Return the (X, Y) coordinate for the center point of the cell that contains the specified text.  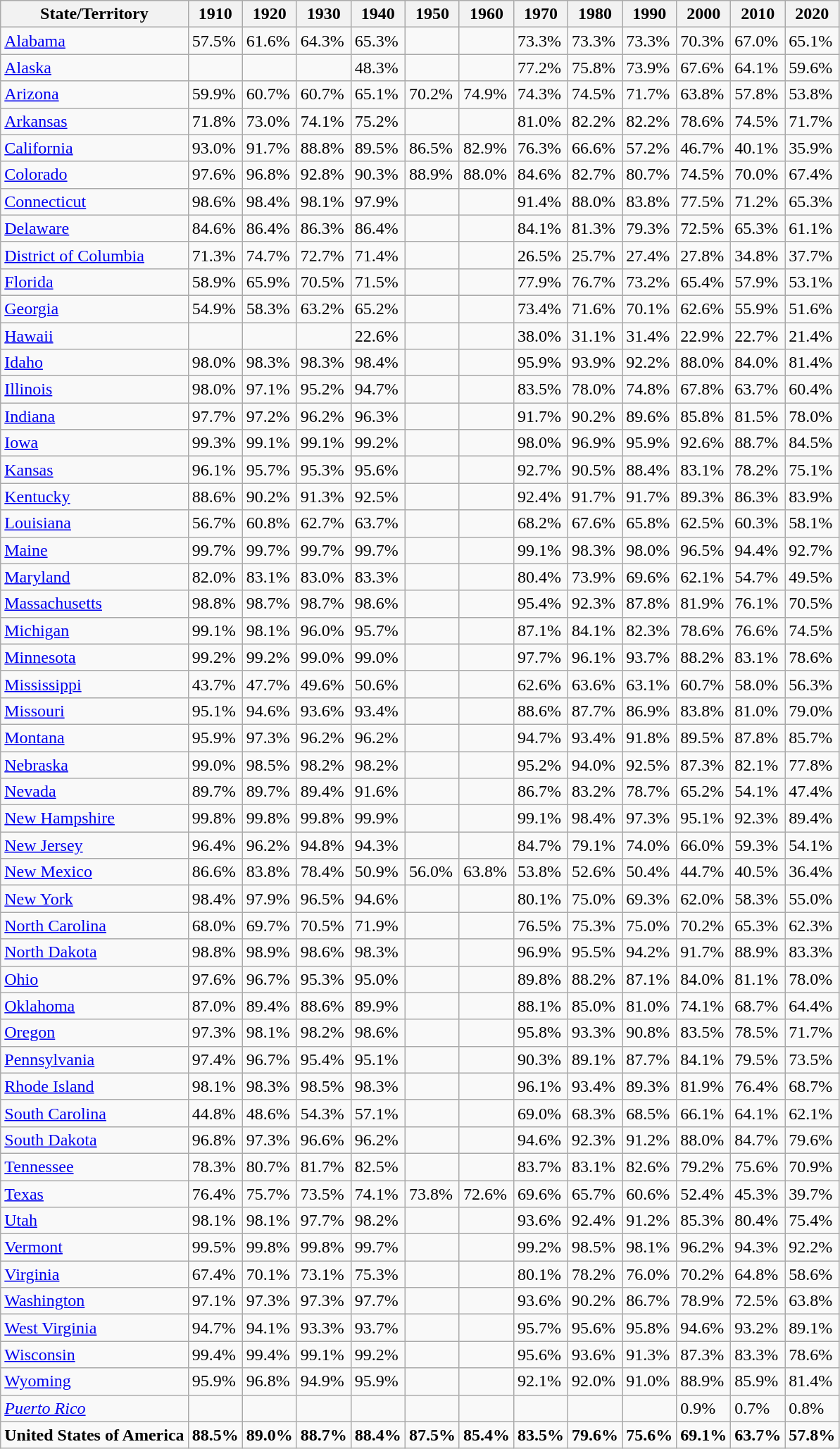
57.5% (215, 41)
92.0% (596, 1381)
Missouri (94, 711)
58.1% (813, 523)
74.9% (486, 94)
66.0% (704, 845)
38.0% (541, 336)
73.1% (324, 1274)
98.9% (269, 952)
22.6% (377, 336)
Nevada (94, 792)
96.3% (377, 416)
79.5% (758, 1059)
68.0% (215, 926)
55.9% (758, 309)
88.8% (324, 148)
92.6% (704, 443)
Maryland (94, 577)
71.8% (215, 121)
South Dakota (94, 1140)
91.8% (649, 738)
60.3% (758, 523)
Oregon (94, 1033)
94.2% (649, 952)
61.1% (813, 228)
78.5% (758, 1033)
69.0% (541, 1113)
52.4% (704, 1194)
91.6% (377, 792)
75.1% (813, 470)
99.9% (377, 819)
59.9% (215, 94)
96.6% (324, 1140)
New York (94, 899)
75.2% (377, 121)
67.8% (704, 390)
89.9% (377, 1006)
81.7% (324, 1167)
81.3% (596, 228)
62.0% (704, 899)
50.9% (377, 872)
Puerto Rico (94, 1408)
82.1% (758, 764)
90.5% (596, 470)
Ohio (94, 979)
64.4% (813, 1006)
31.1% (596, 336)
73.4% (541, 309)
74.3% (541, 94)
22.9% (704, 336)
93.9% (596, 363)
California (94, 148)
77.9% (541, 282)
82.5% (377, 1167)
70.9% (813, 1167)
1950 (432, 14)
Delaware (94, 228)
District of Columbia (94, 255)
85.0% (596, 1006)
Illinois (94, 390)
New Mexico (94, 872)
60.6% (649, 1194)
62.5% (704, 523)
67.0% (758, 41)
89.8% (541, 979)
69.1% (704, 1435)
78.4% (324, 872)
88.5% (215, 1435)
25.7% (596, 255)
87.5% (432, 1435)
64.3% (324, 41)
1910 (215, 14)
27.4% (649, 255)
Minnesota (94, 657)
75.7% (269, 1194)
Rhode Island (94, 1086)
48.6% (269, 1113)
Wisconsin (94, 1355)
70.0% (758, 175)
96.0% (324, 630)
Washington (94, 1301)
76.0% (649, 1274)
44.7% (704, 872)
87.0% (215, 1006)
57.2% (649, 148)
66.6% (596, 148)
76.1% (758, 604)
62.3% (813, 926)
99.5% (215, 1248)
37.7% (813, 255)
Kentucky (94, 497)
54.3% (324, 1113)
61.6% (269, 41)
77.8% (813, 764)
51.6% (813, 309)
72.6% (486, 1194)
94.8% (324, 845)
Michigan (94, 630)
81.5% (758, 416)
81.1% (758, 979)
Colorado (94, 175)
26.5% (541, 255)
91.0% (649, 1381)
89.0% (269, 1435)
Tennessee (94, 1167)
Alabama (94, 41)
60.8% (269, 523)
34.8% (758, 255)
82.7% (596, 175)
74.8% (649, 390)
56.3% (813, 684)
94.4% (758, 550)
0.7% (758, 1408)
Georgia (94, 309)
2010 (758, 14)
83.2% (596, 792)
0.8% (813, 1408)
95.0% (377, 979)
78.3% (215, 1167)
56.7% (215, 523)
Florida (94, 282)
79.2% (704, 1167)
Iowa (94, 443)
63.2% (324, 309)
2000 (704, 14)
1970 (541, 14)
71.2% (758, 201)
Arkansas (94, 121)
65.8% (649, 523)
2020 (813, 14)
73.8% (432, 1194)
Nebraska (94, 764)
Arizona (94, 94)
65.4% (704, 282)
97.2% (269, 416)
Alaska (94, 68)
0.9% (704, 1408)
56.0% (432, 872)
75.8% (596, 68)
73.2% (649, 282)
58.6% (813, 1274)
54.7% (758, 577)
47.7% (269, 684)
68.5% (649, 1113)
27.8% (704, 255)
94.1% (269, 1328)
Vermont (94, 1248)
46.7% (704, 148)
76.7% (596, 282)
85.3% (704, 1221)
57.1% (377, 1113)
1940 (377, 14)
1990 (649, 14)
85.4% (486, 1435)
New Hampshire (94, 819)
82.9% (486, 148)
94.0% (596, 764)
72.7% (324, 255)
79.1% (596, 845)
55.0% (813, 899)
Massachusetts (94, 604)
Oklahoma (94, 1006)
82.0% (215, 577)
21.4% (813, 336)
74.7% (269, 255)
West Virginia (94, 1328)
71.5% (377, 282)
Virginia (94, 1274)
68.3% (596, 1113)
71.4% (377, 255)
Hawaii (94, 336)
48.3% (377, 68)
50.4% (649, 872)
92.8% (324, 175)
83.9% (813, 497)
74.0% (649, 845)
71.9% (377, 926)
54.9% (215, 309)
Louisiana (94, 523)
Mississippi (94, 684)
60.4% (813, 390)
New Jersey (94, 845)
96.4% (215, 845)
50.6% (377, 684)
92.1% (541, 1381)
85.9% (758, 1381)
63.1% (649, 684)
47.4% (813, 792)
69.3% (649, 899)
62.7% (324, 523)
78.7% (649, 792)
1960 (486, 14)
59.3% (758, 845)
75.4% (813, 1221)
73.0% (269, 121)
Maine (94, 550)
South Carolina (94, 1113)
88.1% (541, 1006)
91.4% (541, 201)
Montana (94, 738)
86.5% (432, 148)
43.7% (215, 684)
93.0% (215, 148)
79.0% (813, 711)
40.1% (758, 148)
Wyoming (94, 1381)
99.3% (215, 443)
85.7% (813, 738)
89.6% (649, 416)
76.6% (758, 630)
63.6% (596, 684)
97.4% (215, 1059)
95.5% (596, 952)
65.9% (269, 282)
82.6% (649, 1167)
44.8% (215, 1113)
86.6% (215, 872)
77.2% (541, 68)
United States of America (94, 1435)
85.8% (704, 416)
53.1% (813, 282)
39.7% (813, 1194)
52.6% (596, 872)
70.3% (704, 41)
Utah (94, 1221)
86.9% (649, 711)
71.6% (596, 309)
58.0% (758, 684)
94.9% (324, 1381)
31.4% (649, 336)
22.7% (758, 336)
Idaho (94, 363)
58.9% (215, 282)
64.8% (758, 1274)
36.4% (813, 872)
North Dakota (94, 952)
93.2% (758, 1328)
76.3% (541, 148)
68.2% (541, 523)
82.3% (649, 630)
65.7% (596, 1194)
83.7% (541, 1167)
69.7% (269, 926)
Kansas (94, 470)
49.6% (324, 684)
79.3% (649, 228)
59.6% (813, 68)
Texas (94, 1194)
83.0% (324, 577)
57.9% (758, 282)
35.9% (813, 148)
71.3% (215, 255)
84.5% (813, 443)
78.9% (704, 1301)
Pennsylvania (94, 1059)
Indiana (94, 416)
1930 (324, 14)
77.5% (704, 201)
66.1% (704, 1113)
State/Territory (94, 14)
1980 (596, 14)
45.3% (758, 1194)
90.8% (649, 1033)
Connecticut (94, 201)
1920 (269, 14)
North Carolina (94, 926)
40.5% (758, 872)
76.5% (541, 926)
49.5% (813, 577)
